Capture the cell that displays the provided text and extract its [x, y] central coordinate. 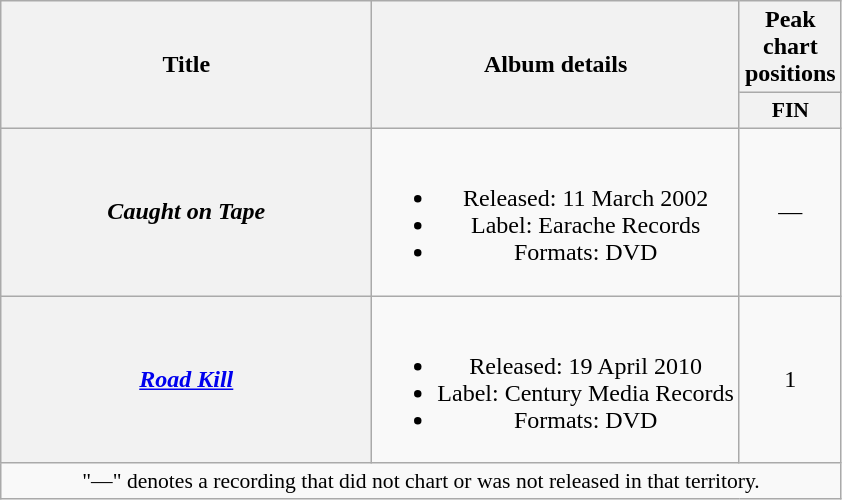
— [790, 212]
Album details [556, 65]
Peak chart positions [790, 47]
1 [790, 380]
Caught on Tape [186, 212]
"—" denotes a recording that did not chart or was not released in that territory. [421, 481]
Title [186, 65]
FIN [790, 111]
Road Kill [186, 380]
Released: 11 March 2002Label: Earache RecordsFormats: DVD [556, 212]
Released: 19 April 2010Label: Century Media RecordsFormats: DVD [556, 380]
